For the text-containing cell, return its midpoint in [x, y] coordinate format. 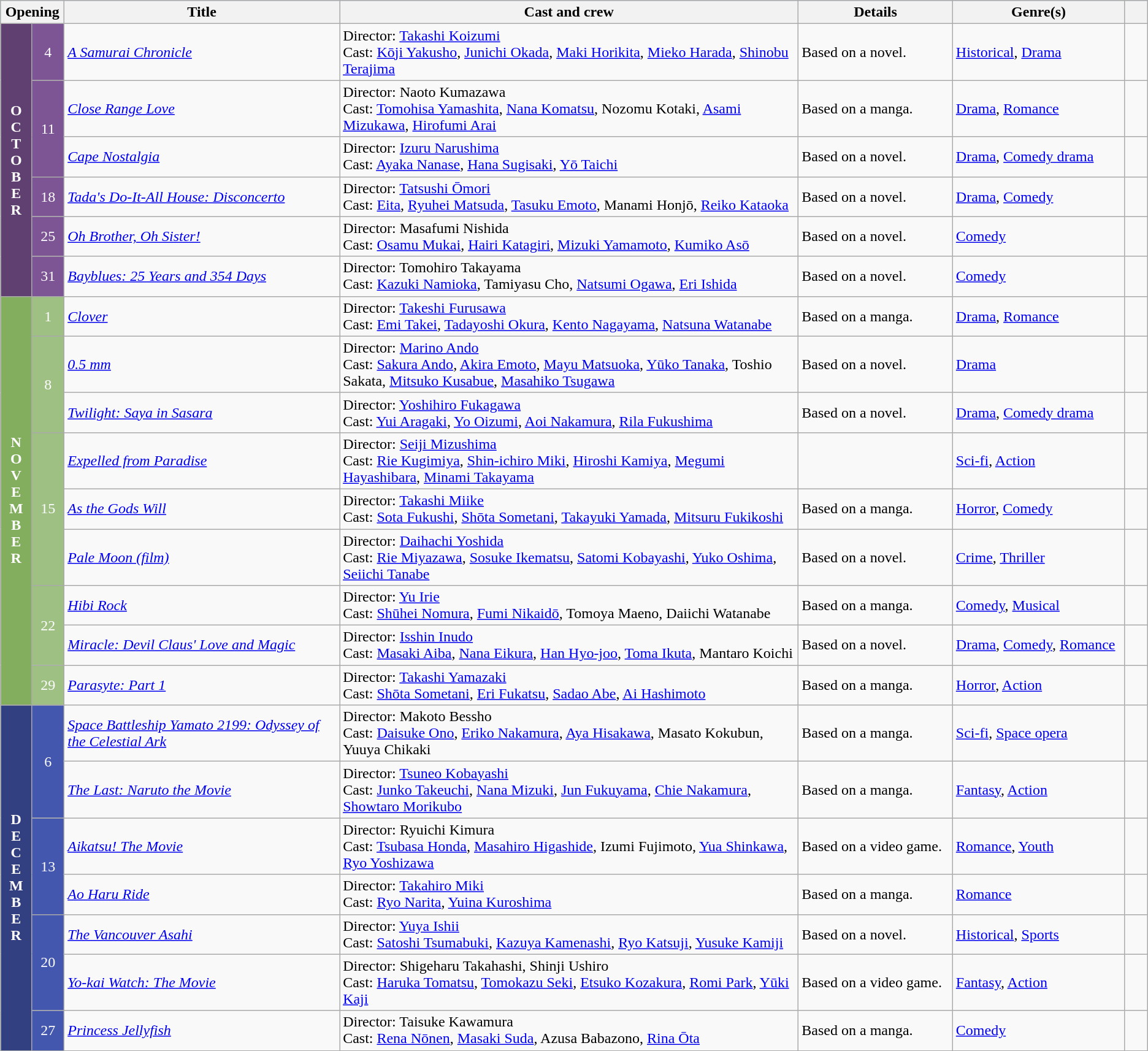
NOVEMBER [16, 500]
The Vancouver Asahi [202, 934]
11 [48, 129]
Director: Tsuneo Kobayashi Cast: Junko Takeuchi, Nana Mizuki, Jun Fukuyama, Chie Nakamura, Showtaro Morikubo [569, 790]
Cape Nostalgia [202, 157]
Director: Isshin Inudo Cast: Masaki Aiba, Nana Eikura, Han Hyo-joo, Toma Ikuta, Mantaro Koichi [569, 645]
Horror, Comedy [1039, 509]
15 [48, 509]
Expelled from Paradise [202, 461]
Space Battleship Yamato 2199: Odyssey of the Celestial Ark [202, 733]
Drama, Comedy, Romance [1039, 645]
Bayblues: 25 Years and 354 Days [202, 276]
8 [48, 384]
Horror, Action [1039, 686]
Sci-fi, Space opera [1039, 733]
Historical, Sports [1039, 934]
Sci-fi, Action [1039, 461]
OCTOBER [16, 160]
Princess Jellyfish [202, 1030]
Cast and crew [569, 12]
Director: Seiji Mizushima Cast: Rie Kugimiya, Shin-ichiro Miki, Hiroshi Kamiya, Megumi Hayashibara, Minami Takayama [569, 461]
Director: Takahiro Miki Cast: Ryo Narita, Yuina Kuroshima [569, 894]
Title [202, 12]
22 [48, 625]
Director: Yu Irie Cast: Shūhei Nomura, Fumi Nikaidō, Tomoya Maeno, Daiichi Watanabe [569, 606]
Director: Takashi Yamazaki Cast: Shōta Sometani, Eri Fukatsu, Sadao Abe, Ai Hashimoto [569, 686]
Pale Moon (film) [202, 557]
Director: Shigeharu Takahashi, Shinji Ushiro Cast: Haruka Tomatsu, Tomokazu Seki, Etsuko Kozakura, Romi Park, Yūki Kaji [569, 982]
0.5 mm [202, 364]
Aikatsu! The Movie [202, 846]
Director: Daihachi Yoshida Cast: Rie Miyazawa, Sosuke Ikematsu, Satomi Kobayashi, Yuko Oshima, Seiichi Tanabe [569, 557]
Director: Marino Ando Cast: Sakura Ando, Akira Emoto, Mayu Matsuoka, Yūko Tanaka, Toshio Sakata, Mitsuko Kusabue, Masahiko Tsugawa [569, 364]
Director: Tomohiro Takayama Cast: Kazuki Namioka, Tamiyasu Cho, Natsumi Ogawa, Eri Ishida [569, 276]
Romance [1039, 894]
Director: Naoto Kumazawa Cast: Tomohisa Yamashita, Nana Komatsu, Nozomu Kotaki, Asami Mizukawa, Hirofumi Arai [569, 109]
1 [48, 316]
Details [876, 12]
DECEMBER [16, 878]
Director: Yoshihiro Fukagawa Cast: Yui Aragaki, Yo Oizumi, Aoi Nakamura, Rila Fukushima [569, 412]
Clover [202, 316]
31 [48, 276]
As the Gods Will [202, 509]
Director: Takashi Miike Cast: Sota Fukushi, Shōta Sometani, Takayuki Yamada, Mitsuru Fukikoshi [569, 509]
Director: Takashi Koizumi Cast: Kōji Yakusho, Junichi Okada, Maki Horikita, Mieko Harada, Shinobu Terajima [569, 52]
Crime, Thriller [1039, 557]
Director: Makoto Bessho Cast: Daisuke Ono, Eriko Nakamura, Aya Hisakawa, Masato Kokubun, Yuuya Chikaki [569, 733]
20 [48, 963]
6 [48, 762]
Director: Yuya Ishii Cast: Satoshi Tsumabuki, Kazuya Kamenashi, Ryo Katsuji, Yusuke Kamiji [569, 934]
Director: Takeshi Furusawa Cast: Emi Takei, Tadayoshi Okura, Kento Nagayama, Natsuna Watanabe [569, 316]
Genre(s) [1039, 12]
27 [48, 1030]
Director: Ryuichi Kimura Cast: Tsubasa Honda, Masahiro Higashide, Izumi Fujimoto, Yua Shinkawa, Ryo Yoshizawa [569, 846]
25 [48, 237]
Hibi Rock [202, 606]
Yo-kai Watch: The Movie [202, 982]
Drama, Comedy [1039, 196]
The Last: Naruto the Movie [202, 790]
Tada's Do-It-All House: Disconcerto [202, 196]
Historical, Drama [1039, 52]
Twilight: Saya in Sasara [202, 412]
Comedy, Musical [1039, 606]
Miracle: Devil Claus' Love and Magic [202, 645]
Romance, Youth [1039, 846]
13 [48, 866]
Opening [33, 12]
Parasyte: Part 1 [202, 686]
Director: Taisuke Kawamura Cast: Rena Nōnen, Masaki Suda, Azusa Babazono, Rina Ōta [569, 1030]
Close Range Love [202, 109]
29 [48, 686]
A Samurai Chronicle [202, 52]
Director: Masafumi Nishida Cast: Osamu Mukai, Hairi Katagiri, Mizuki Yamamoto, Kumiko Asō [569, 237]
Director: Izuru Narushima Cast: Ayaka Nanase, Hana Sugisaki, Yō Taichi [569, 157]
Oh Brother, Oh Sister! [202, 237]
4 [48, 52]
18 [48, 196]
Director: Tatsushi Ōmori Cast: Eita, Ryuhei Matsuda, Tasuku Emoto, Manami Honjō, Reiko Kataoka [569, 196]
Drama [1039, 364]
Ao Haru Ride [202, 894]
